Return (x, y) of the center of cell containing provided text 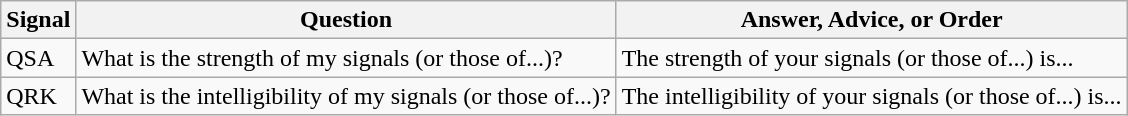
QRK (38, 96)
Question (346, 20)
What is the strength of my signals (or those of...)? (346, 58)
The strength of your signals (or those of...) is... (872, 58)
The intelligibility of your signals (or those of...) is... (872, 96)
Signal (38, 20)
Answer, Advice, or Order (872, 20)
What is the intelligibility of my signals (or those of...)? (346, 96)
QSA (38, 58)
